Search for the cell housing the specified text and yield its (X, Y) center coordinate. 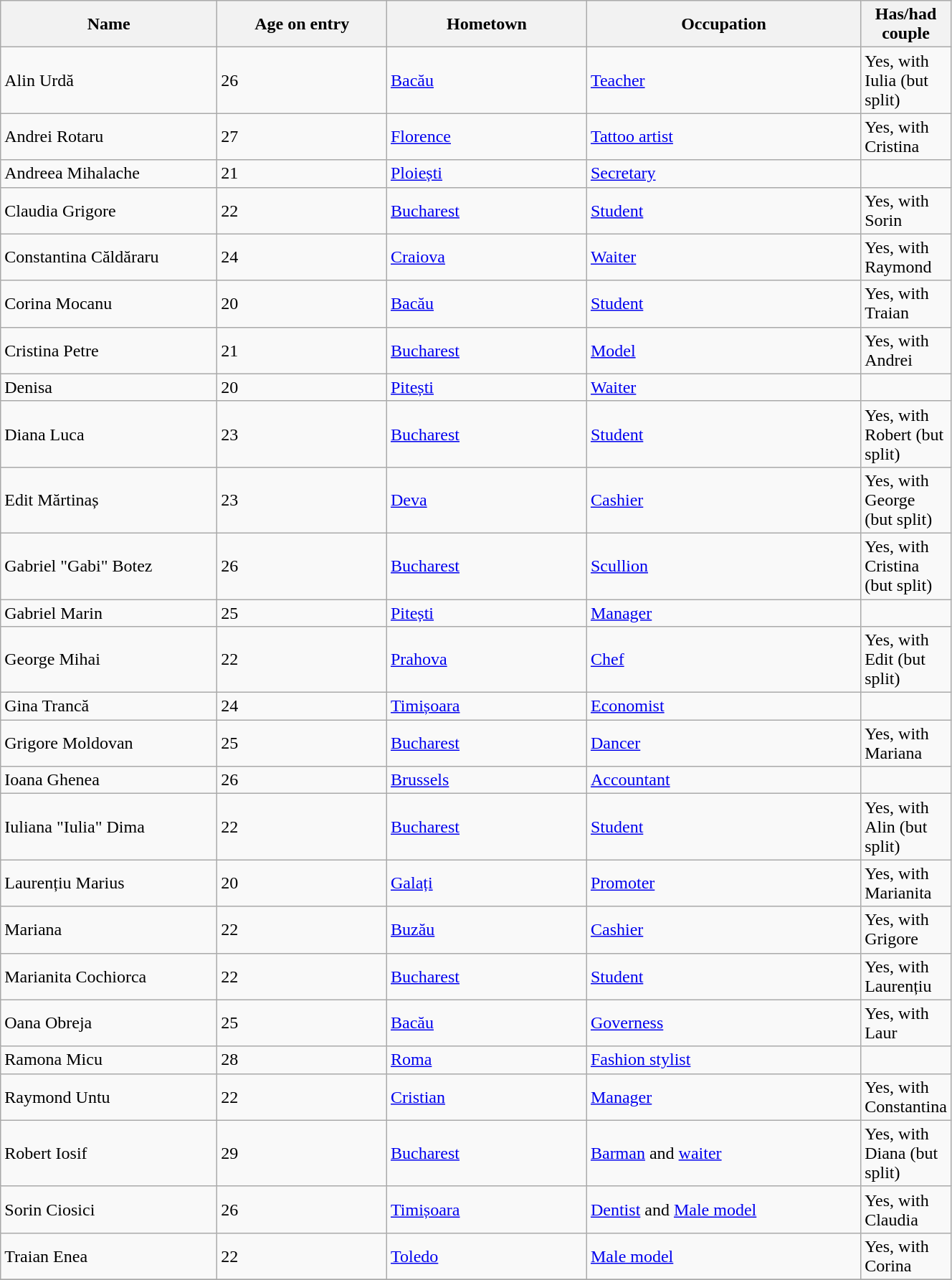
Mariana (109, 929)
Yes, with Cristina (906, 136)
Yes, with Andrei (906, 350)
Secretary (723, 174)
Dancer (723, 743)
Denisa (109, 387)
Dentist and Male model (723, 1209)
Yes, with Laurențiu (906, 977)
Corina Mocanu (109, 304)
Yes, with Traian (906, 304)
Has/had couple (906, 24)
Toledo (486, 1256)
Cristina Petre (109, 350)
Teacher (723, 80)
Fashion stylist (723, 1060)
Robert Iosif (109, 1153)
Edit Mărtinaș (109, 500)
Yes, with Diana (but split) (906, 1153)
Buzău (486, 929)
Yes, with Constantina (906, 1097)
Barman and waiter (723, 1153)
Yes, with Sorin (906, 211)
Andreea Mihalache (109, 174)
Chef (723, 660)
Alin Urdă (109, 80)
Yes, with Marianita (906, 883)
George Mihai (109, 660)
Yes, with Edit (but split) (906, 660)
Marianita Cochiorca (109, 977)
Yes, with Grigore (906, 929)
Male model (723, 1256)
Tattoo artist (723, 136)
Iuliana "Iulia" Dima (109, 827)
Galați (486, 883)
Gina Trancă (109, 706)
Model (723, 350)
Yes, with Iulia (but split) (906, 80)
Accountant (723, 780)
Brussels (486, 780)
Yes, with Claudia (906, 1209)
29 (303, 1153)
Prahova (486, 660)
Gabriel "Gabi" Botez (109, 566)
Gabriel Marin (109, 613)
Scullion (723, 566)
Promoter (723, 883)
Oana Obreja (109, 1023)
Grigore Moldovan (109, 743)
Craiova (486, 257)
Traian Enea (109, 1256)
Ramona Micu (109, 1060)
Governess (723, 1023)
Constantina Căldăraru (109, 257)
Hometown (486, 24)
Cristian (486, 1097)
Yes, with Alin (but split) (906, 827)
Yes, with George (but split) (906, 500)
Name (109, 24)
Yes, with Cristina (but split) (906, 566)
Laurențiu Marius (109, 883)
Age on entry (303, 24)
Ploiești (486, 174)
Yes, with Raymond (906, 257)
Occupation (723, 24)
Yes, with Corina (906, 1256)
27 (303, 136)
28 (303, 1060)
Yes, with Mariana (906, 743)
Raymond Untu (109, 1097)
Roma (486, 1060)
Sorin Ciosici (109, 1209)
Diana Luca (109, 434)
Florence (486, 136)
Yes, with Laur (906, 1023)
Claudia Grigore (109, 211)
Deva (486, 500)
Economist (723, 706)
Andrei Rotaru (109, 136)
Ioana Ghenea (109, 780)
Yes, with Robert (but split) (906, 434)
